Return (X, Y) of the center of cell containing provided text 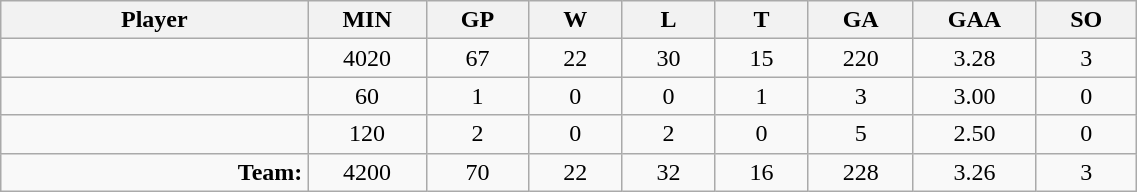
SO (1086, 20)
16 (762, 172)
Player (154, 20)
3.00 (974, 96)
3.26 (974, 172)
MIN (367, 20)
60 (367, 96)
2.50 (974, 134)
4020 (367, 58)
W (576, 20)
5 (860, 134)
GA (860, 20)
67 (477, 58)
T (762, 20)
120 (367, 134)
15 (762, 58)
L (668, 20)
32 (668, 172)
220 (860, 58)
GP (477, 20)
3.28 (974, 58)
70 (477, 172)
228 (860, 172)
30 (668, 58)
4200 (367, 172)
Team: (154, 172)
GAA (974, 20)
